Output the [x, y] coordinate of the center of the cell containing the given text.  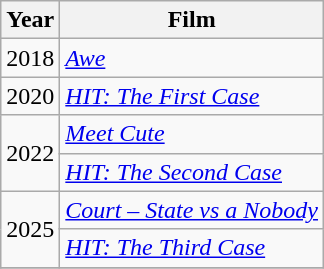
Film [192, 20]
2020 [30, 96]
2025 [30, 229]
Meet Cute [192, 134]
Year [30, 20]
2022 [30, 153]
HIT: The Third Case [192, 248]
HIT: The First Case [192, 96]
Court – State vs a Nobody [192, 210]
Awe [192, 58]
2018 [30, 58]
HIT: The Second Case [192, 172]
